Extract the [X, Y] coordinate from the center of the cell holding the provided text.  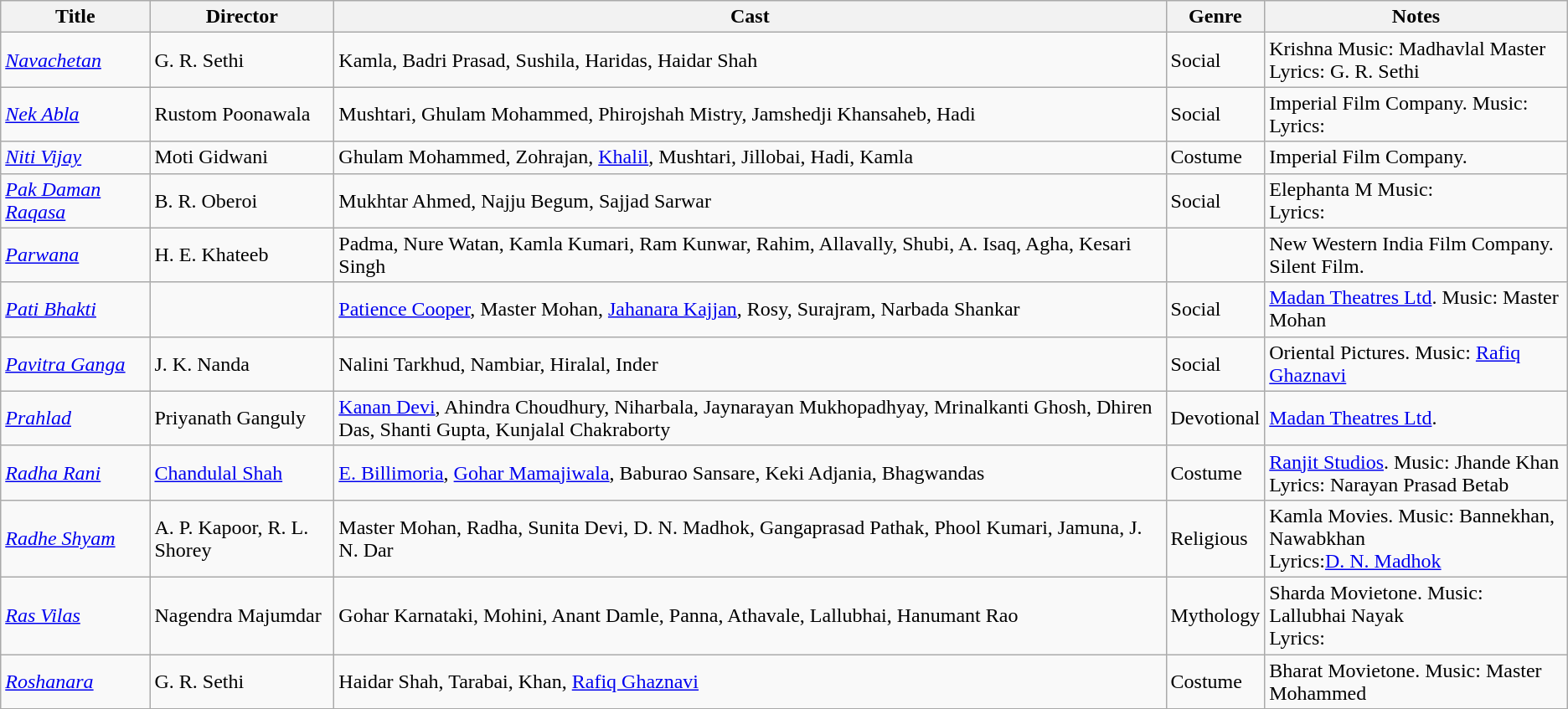
Mukhtar Ahmed, Najju Begum, Sajjad Sarwar [750, 201]
Niti Vijay [75, 157]
Madan Theatres Ltd. [1416, 419]
Ras Vilas [75, 615]
Krishna Music: Madhavlal MasterLyrics: G. R. Sethi [1416, 60]
Pak Daman Raqasa [75, 201]
Kamla, Badri Prasad, Sushila, Haridas, Haidar Shah [750, 60]
Mushtari, Ghulam Mohammed, Phirojshah Mistry, Jamshedji Khansaheb, Hadi [750, 114]
Nalini Tarkhud, Nambiar, Hiralal, Inder [750, 363]
Rustom Poonawala [242, 114]
Navachetan [75, 60]
Chandulal Shah [242, 472]
Prahlad [75, 419]
New Western India Film Company. Silent Film. [1416, 254]
A. P. Kapoor, R. L. Shorey [242, 538]
Roshanara [75, 681]
H. E. Khateeb [242, 254]
Radhe Shyam [75, 538]
B. R. Oberoi [242, 201]
Pati Bhakti [75, 310]
Kanan Devi, Ahindra Choudhury, Niharbala, Jaynarayan Mukhopadhyay, Mrinalkanti Ghosh, Dhiren Das, Shanti Gupta, Kunjalal Chakraborty [750, 419]
Title [75, 17]
Padma, Nure Watan, Kamla Kumari, Ram Kunwar, Rahim, Allavally, Shubi, A. Isaq, Agha, Kesari Singh [750, 254]
Madan Theatres Ltd. Music: Master Mohan [1416, 310]
Nek Abla [75, 114]
Bharat Movietone. Music: Master Mohammed [1416, 681]
Mythology [1215, 615]
Religious [1215, 538]
Ranjit Studios. Music: Jhande KhanLyrics: Narayan Prasad Betab [1416, 472]
Devotional [1215, 419]
J. K. Nanda [242, 363]
Moti Gidwani [242, 157]
Imperial Film Company. [1416, 157]
Ghulam Mohammed, Zohrajan, Khalil, Mushtari, Jillobai, Hadi, Kamla [750, 157]
Director [242, 17]
Haidar Shah, Tarabai, Khan, Rafiq Ghaznavi [750, 681]
Kamla Movies. Music: Bannekhan, NawabkhanLyrics:D. N. Madhok [1416, 538]
Gohar Karnataki, Mohini, Anant Damle, Panna, Athavale, Lallubhai, Hanumant Rao [750, 615]
Radha Rani [75, 472]
Elephanta M Music: Lyrics: [1416, 201]
Notes [1416, 17]
Patience Cooper, Master Mohan, Jahanara Kajjan, Rosy, Surajram, Narbada Shankar [750, 310]
E. Billimoria, Gohar Mamajiwala, Baburao Sansare, Keki Adjania, Bhagwandas [750, 472]
Nagendra Majumdar [242, 615]
Master Mohan, Radha, Sunita Devi, D. N. Madhok, Gangaprasad Pathak, Phool Kumari, Jamuna, J. N. Dar [750, 538]
Sharda Movietone. Music: Lallubhai NayakLyrics: [1416, 615]
Parwana [75, 254]
Imperial Film Company. Music: Lyrics: [1416, 114]
Oriental Pictures. Music: Rafiq Ghaznavi [1416, 363]
Genre [1215, 17]
Priyanath Ganguly [242, 419]
Pavitra Ganga [75, 363]
Cast [750, 17]
